Extract the (X, Y) coordinate from the center of the cell holding the provided text.  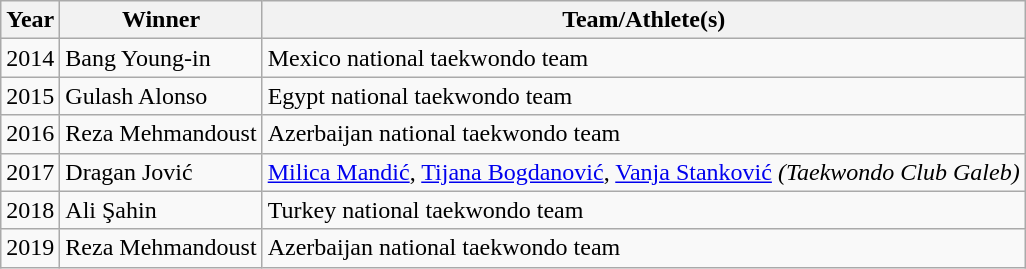
2015 (30, 96)
Ali Şahin (161, 210)
Gulash Alonso (161, 96)
Milica Mandić, Tijana Bogdanović, Vanja Stanković (Taekwondo Club Galeb) (644, 172)
2019 (30, 248)
2017 (30, 172)
Year (30, 20)
Egypt national taekwondo team (644, 96)
2014 (30, 58)
Mexico national taekwondo team (644, 58)
Winner (161, 20)
Bang Young-in (161, 58)
Team/Athlete(s) (644, 20)
Dragan Jović (161, 172)
Turkey national taekwondo team (644, 210)
2016 (30, 134)
2018 (30, 210)
